Capture the cell that displays the provided text and extract its (X, Y) central coordinate. 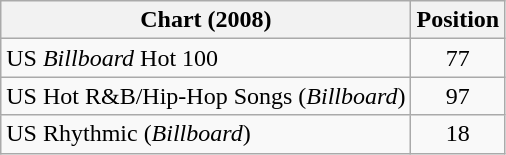
18 (458, 134)
Chart (2008) (206, 20)
US Billboard Hot 100 (206, 58)
97 (458, 96)
Position (458, 20)
77 (458, 58)
US Rhythmic (Billboard) (206, 134)
US Hot R&B/Hip-Hop Songs (Billboard) (206, 96)
